Locate the cell with the specified text and output its (x, y) center coordinate. 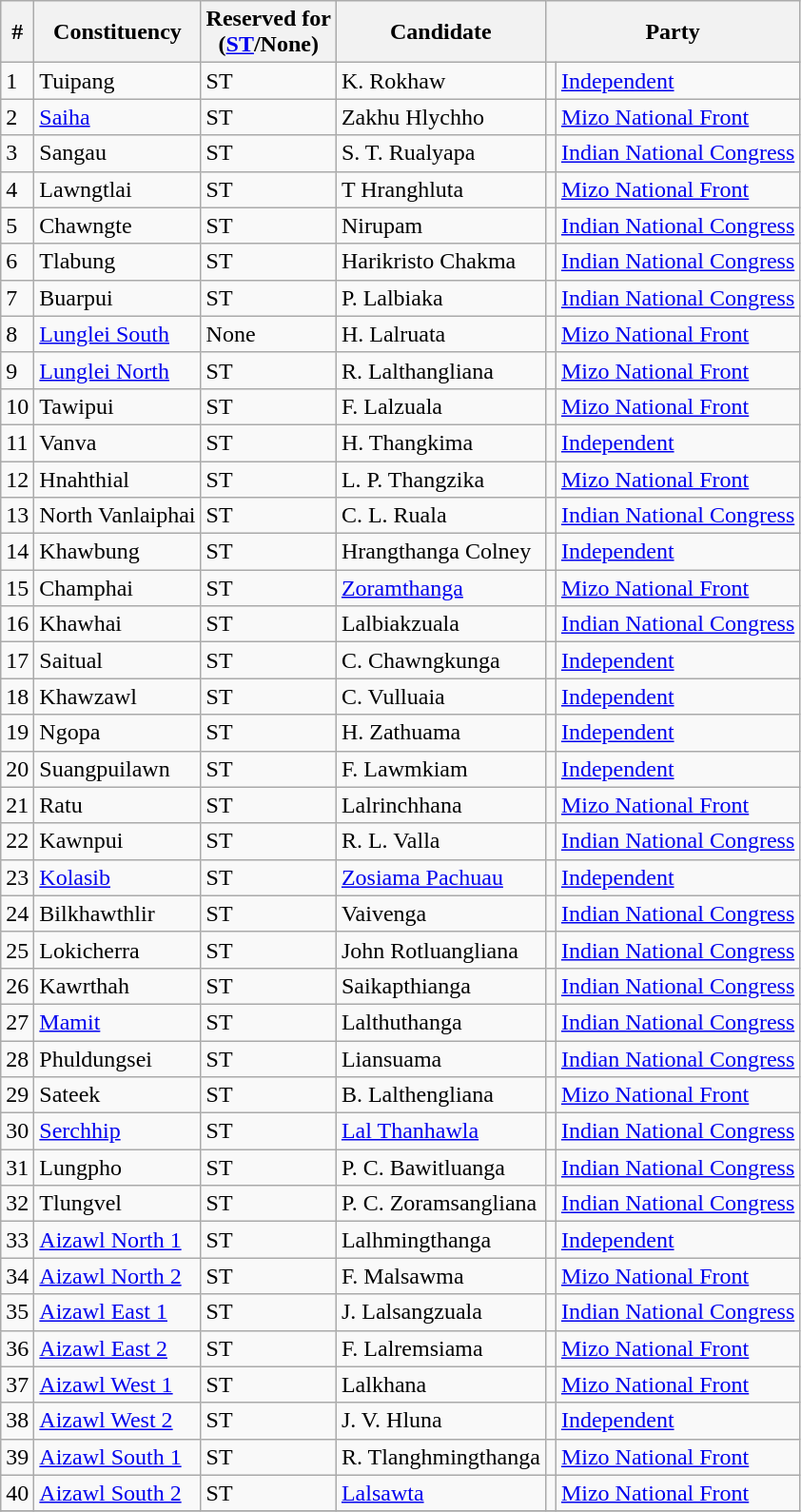
21 (17, 805)
18 (17, 697)
22 (17, 841)
34 (17, 1276)
6 (17, 262)
Harikristo Chakma (440, 262)
Saikapthianga (440, 986)
Aizawl West 2 (118, 1421)
North Vanlaiphai (118, 516)
Lalbiakzuala (440, 624)
Tlungvel (118, 1204)
Suangpuilawn (118, 769)
33 (17, 1240)
J. Lalsangzuala (440, 1312)
40 (17, 1493)
Lalhmingthanga (440, 1240)
15 (17, 588)
Nirupam (440, 226)
38 (17, 1421)
Ngopa (118, 733)
C. Vulluaia (440, 697)
Ratu (118, 805)
29 (17, 1095)
2 (17, 117)
1 (17, 81)
# (17, 32)
Buarpui (118, 298)
Aizawl West 1 (118, 1384)
H. Thangkima (440, 442)
Sangau (118, 153)
Aizawl East 1 (118, 1312)
Serchhip (118, 1131)
14 (17, 552)
35 (17, 1312)
R. L. Valla (440, 841)
L. P. Thangzika (440, 479)
Lunglei North (118, 370)
Tawipui (118, 406)
Lalkhana (440, 1384)
Tuipang (118, 81)
Aizawl East 2 (118, 1348)
Aizawl North 2 (118, 1276)
23 (17, 877)
R. Lalthangliana (440, 370)
Candidate (440, 32)
28 (17, 1059)
Lalthuthanga (440, 1022)
36 (17, 1348)
Aizawl South 2 (118, 1493)
Vanva (118, 442)
Tlabung (118, 262)
T Hranghluta (440, 189)
Kolasib (118, 877)
11 (17, 442)
19 (17, 733)
Mamit (118, 1022)
Saiha (118, 117)
P. C. Zoramsangliana (440, 1204)
F. Malsawma (440, 1276)
C. Chawngkunga (440, 660)
30 (17, 1131)
Bilkhawthlir (118, 913)
S. T. Rualyapa (440, 153)
John Rotluangliana (440, 950)
13 (17, 516)
Phuldungsei (118, 1059)
24 (17, 913)
Sateek (118, 1095)
9 (17, 370)
Lawngtlai (118, 189)
32 (17, 1204)
4 (17, 189)
Kawrthah (118, 986)
26 (17, 986)
R. Tlanghmingthanga (440, 1457)
Zakhu Hlychho (440, 117)
3 (17, 153)
25 (17, 950)
20 (17, 769)
31 (17, 1168)
Champhai (118, 588)
37 (17, 1384)
Hnahthial (118, 479)
Party (672, 32)
Hrangthanga Colney (440, 552)
F. Lalzuala (440, 406)
Khawhai (118, 624)
10 (17, 406)
B. Lalthengliana (440, 1095)
Khawzawl (118, 697)
39 (17, 1457)
Reserved for(ST/None) (268, 32)
J. V. Hluna (440, 1421)
Constituency (118, 32)
Lunglei South (118, 334)
Lokicherra (118, 950)
F. Lawmkiam (440, 769)
16 (17, 624)
Lalsawta (440, 1493)
27 (17, 1022)
5 (17, 226)
Lal Thanhawla (440, 1131)
Kawnpui (118, 841)
Aizawl North 1 (118, 1240)
Chawngte (118, 226)
Liansuama (440, 1059)
P. Lalbiaka (440, 298)
8 (17, 334)
Lalrinchhana (440, 805)
Lungpho (118, 1168)
Zosiama Pachuau (440, 877)
K. Rokhaw (440, 81)
Aizawl South 1 (118, 1457)
F. Lalremsiama (440, 1348)
Khawbung (118, 552)
Zoramthanga (440, 588)
Vaivenga (440, 913)
P. C. Bawitluanga (440, 1168)
12 (17, 479)
17 (17, 660)
None (268, 334)
C. L. Ruala (440, 516)
7 (17, 298)
Saitual (118, 660)
H. Lalruata (440, 334)
H. Zathuama (440, 733)
